Determine the [X, Y] coordinate at the center of the cell enclosing the given text.  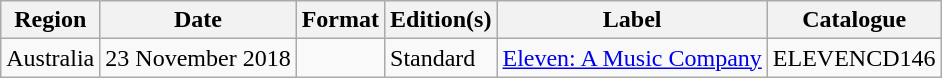
Date [198, 20]
Edition(s) [441, 20]
ELEVENCD146 [854, 58]
Australia [50, 58]
Catalogue [854, 20]
Standard [441, 58]
Label [632, 20]
Region [50, 20]
Eleven: A Music Company [632, 58]
Format [340, 20]
23 November 2018 [198, 58]
